Return the (X, Y) coordinate for the center point of the cell that contains the specified text.  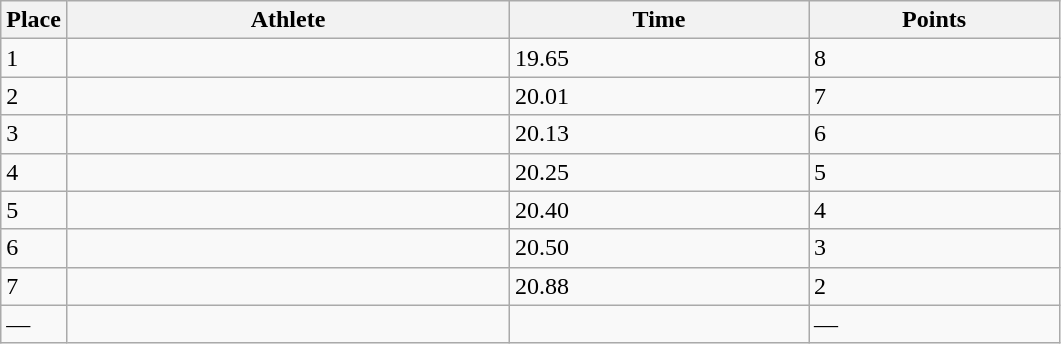
Time (660, 20)
Athlete (288, 20)
20.13 (660, 134)
20.88 (660, 286)
Place (34, 20)
1 (34, 58)
20.01 (660, 96)
19.65 (660, 58)
20.50 (660, 248)
Points (934, 20)
20.40 (660, 210)
8 (934, 58)
20.25 (660, 172)
